Capture the cell that displays the provided text and extract its (x, y) central coordinate. 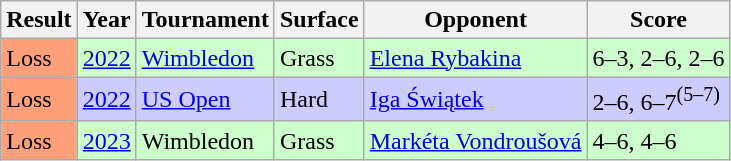
4–6, 4–6 (658, 140)
Iga Świątek (476, 100)
Markéta Vondroušová (476, 140)
2–6, 6–7(5–7) (658, 100)
US Open (205, 100)
Score (658, 20)
2023 (106, 140)
Result (39, 20)
Year (106, 20)
Opponent (476, 20)
Elena Rybakina (476, 58)
Surface (319, 20)
Tournament (205, 20)
Hard (319, 100)
6–3, 2–6, 2–6 (658, 58)
